Output the (X, Y) coordinate of the center of the cell containing the given text.  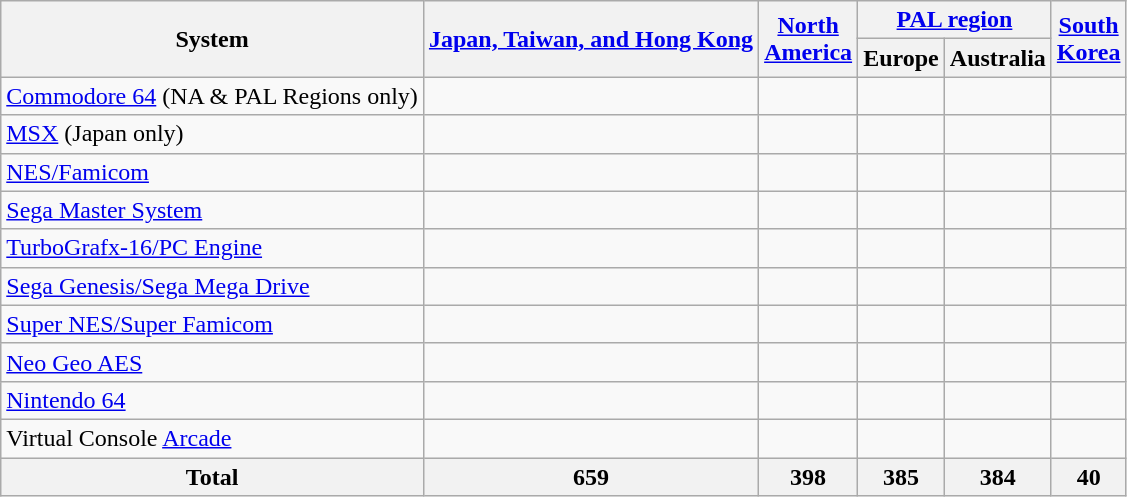
PAL region (955, 20)
TurboGrafx-16/PC Engine (212, 248)
South Korea (1088, 39)
Nintendo 64 (212, 400)
659 (590, 477)
Commodore 64 (NA & PAL Regions only) (212, 96)
40 (1088, 477)
NES/Famicom (212, 172)
Australia (998, 58)
385 (902, 477)
Japan, Taiwan, and Hong Kong (590, 39)
North America (808, 39)
Sega Master System (212, 210)
Neo Geo AES (212, 362)
System (212, 39)
MSX (Japan only) (212, 134)
Virtual Console Arcade (212, 438)
Europe (902, 58)
Total (212, 477)
398 (808, 477)
Sega Genesis/Sega Mega Drive (212, 286)
Super NES/Super Famicom (212, 324)
384 (998, 477)
